Search for the cell housing the specified text and yield its [X, Y] center coordinate. 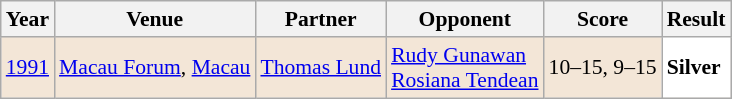
Result [696, 19]
10–15, 9–15 [603, 68]
Silver [696, 68]
Score [603, 19]
Macau Forum, Macau [154, 68]
Partner [320, 19]
1991 [28, 68]
Year [28, 19]
Thomas Lund [320, 68]
Venue [154, 19]
Rudy Gunawan Rosiana Tendean [464, 68]
Opponent [464, 19]
